Locate the cell with the specified text and output its (X, Y) center coordinate. 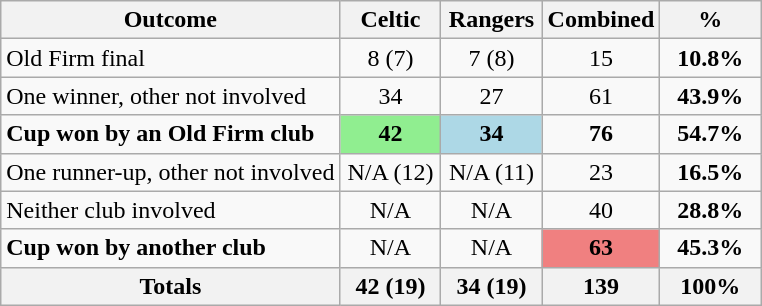
7 (8) (492, 58)
10.8% (710, 58)
Outcome (170, 20)
23 (601, 172)
16.5% (710, 172)
42 (390, 134)
Cup won by another club (170, 248)
40 (601, 210)
45.3% (710, 248)
43.9% (710, 96)
Combined (601, 20)
15 (601, 58)
42 (19) (390, 286)
139 (601, 286)
N/A (11) (492, 172)
Rangers (492, 20)
28.8% (710, 210)
61 (601, 96)
Neither club involved (170, 210)
One runner-up, other not involved (170, 172)
100% (710, 286)
Cup won by an Old Firm club (170, 134)
% (710, 20)
Celtic (390, 20)
N/A (12) (390, 172)
Totals (170, 286)
8 (7) (390, 58)
34 (19) (492, 286)
54.7% (710, 134)
63 (601, 248)
27 (492, 96)
76 (601, 134)
Old Firm final (170, 58)
One winner, other not involved (170, 96)
